Determine the (X, Y) coordinate at the center of the cell enclosing the given text.  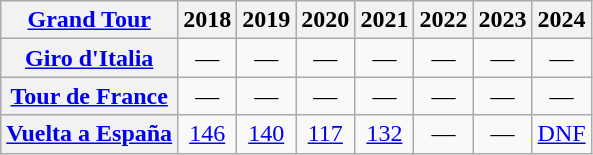
Grand Tour (90, 20)
140 (266, 134)
Tour de France (90, 96)
DNF (562, 134)
132 (384, 134)
117 (326, 134)
146 (208, 134)
2024 (562, 20)
2020 (326, 20)
2018 (208, 20)
Giro d'Italia (90, 58)
2019 (266, 20)
2021 (384, 20)
Vuelta a España (90, 134)
2022 (444, 20)
2023 (502, 20)
